Output the [X, Y] coordinate of the center of the cell containing the given text.  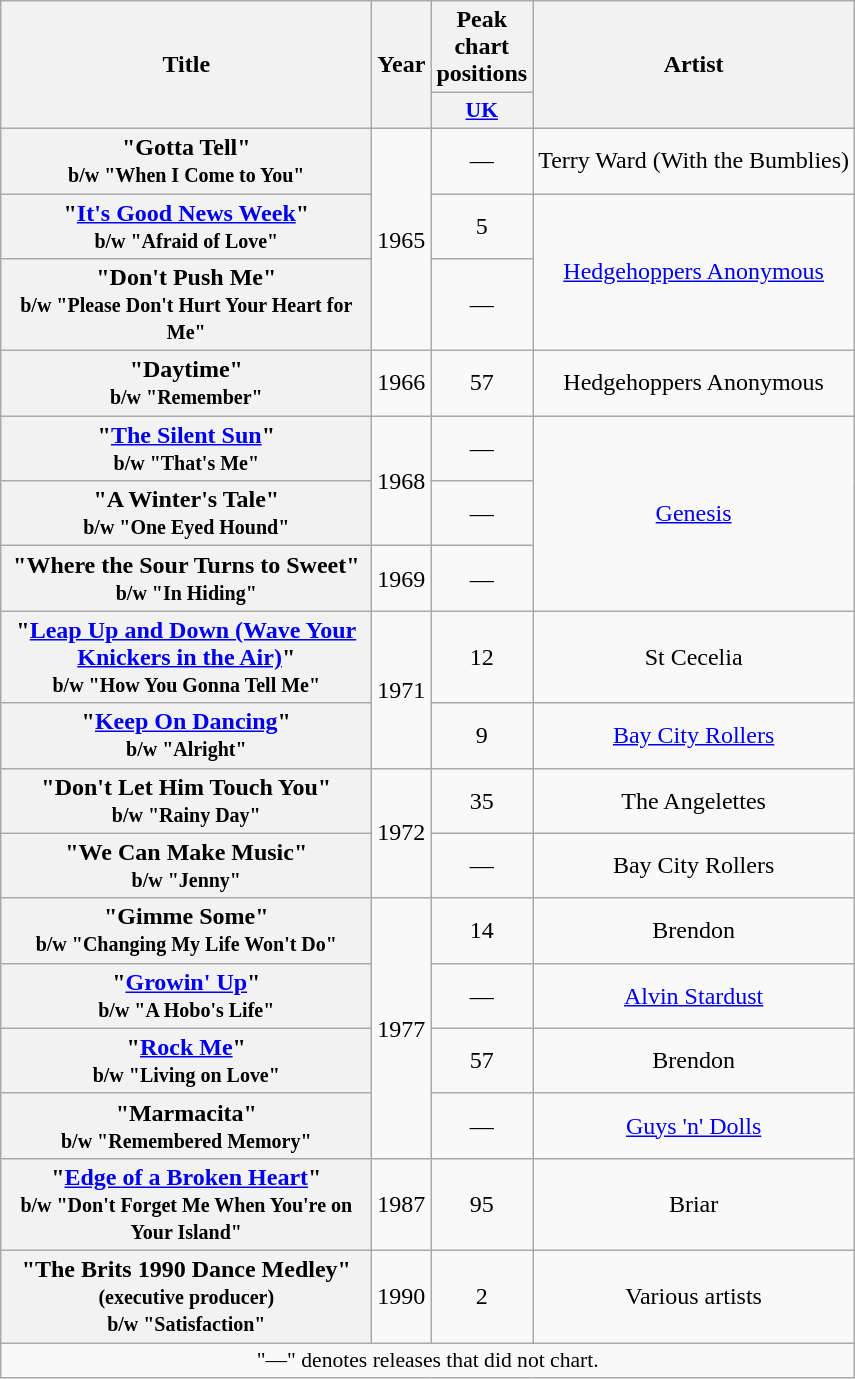
1977 [402, 1028]
9 [482, 736]
1987 [402, 1204]
Guys 'n' Dolls [694, 1126]
Various artists [694, 1296]
"A Winter's Tale"b/w "One Eyed Hound" [186, 514]
"Rock Me"b/w "Living on Love" [186, 1060]
95 [482, 1204]
"Gimme Some"b/w "Changing My Life Won't Do" [186, 930]
"It's Good News Week"b/w "Afraid of Love" [186, 226]
2 [482, 1296]
1968 [402, 481]
1990 [402, 1296]
Genesis [694, 514]
"Marmacita"b/w "Remembered Memory" [186, 1126]
"Growin' Up"b/w "A Hobo's Life" [186, 996]
1972 [402, 833]
"Keep On Dancing"b/w "Alright" [186, 736]
Alvin Stardust [694, 996]
1971 [402, 690]
UK [482, 111]
1969 [402, 578]
St Cecelia [694, 657]
"The Silent Sun"b/w "That's Me" [186, 448]
The Angelettes [694, 800]
"The Brits 1990 Dance Medley" (executive producer)b/w "Satisfaction" [186, 1296]
"Edge of a Broken Heart"b/w "Don't Forget Me When You're on Your Island" [186, 1204]
35 [482, 800]
Title [186, 65]
"We Can Make Music"b/w "Jenny" [186, 866]
"Daytime"b/w "Remember" [186, 384]
Artist [694, 65]
Briar [694, 1204]
5 [482, 226]
"Gotta Tell" b/w "When I Come to You" [186, 160]
Terry Ward (With the Bumblies) [694, 160]
Peak chartpositions [482, 47]
1965 [402, 239]
"Leap Up and Down (Wave Your Knickers in the Air)"b/w "How You Gonna Tell Me" [186, 657]
"Don't Push Me"b/w "Please Don't Hurt Your Heart for Me" [186, 305]
"—" denotes releases that did not chart. [428, 1360]
"Where the Sour Turns to Sweet"b/w "In Hiding" [186, 578]
12 [482, 657]
"Don't Let Him Touch You"b/w "Rainy Day" [186, 800]
Year [402, 65]
1966 [402, 384]
14 [482, 930]
